Identify which cell holds the provided text, then report its [x, y] central coordinate. 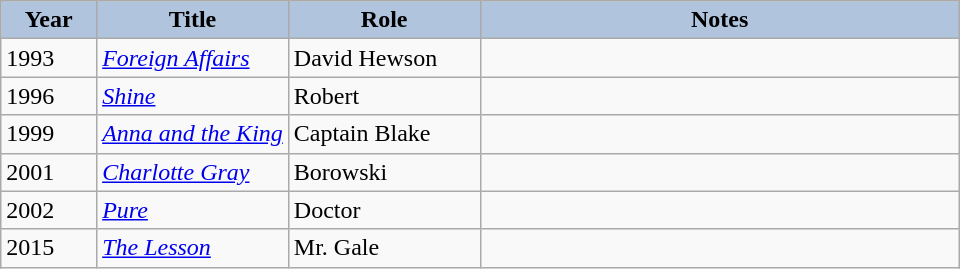
Title [193, 20]
David Hewson [384, 58]
Shine [193, 96]
Mr. Gale [384, 248]
Foreign Affairs [193, 58]
Borowski [384, 172]
1993 [49, 58]
2002 [49, 210]
1999 [49, 134]
1996 [49, 96]
Year [49, 20]
Charlotte Gray [193, 172]
Anna and the King [193, 134]
Pure [193, 210]
Robert [384, 96]
2001 [49, 172]
Role [384, 20]
Captain Blake [384, 134]
Notes [720, 20]
The Lesson [193, 248]
Doctor [384, 210]
2015 [49, 248]
